Pinpoint the cell where the given text exists, returning its (X, Y) midpoint coordinate. 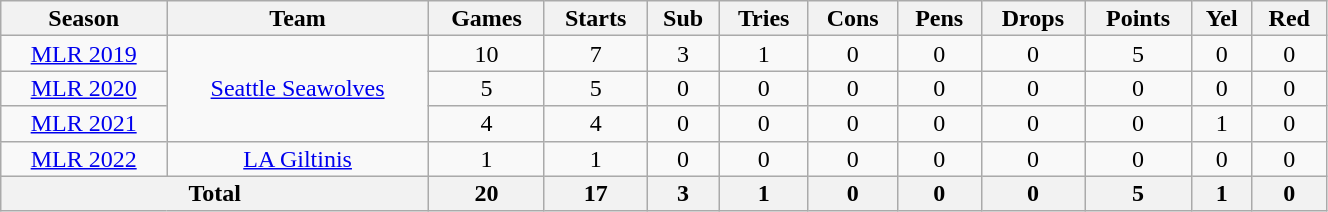
Cons (852, 18)
10 (487, 54)
MLR 2020 (84, 88)
LA Giltinis (298, 158)
20 (487, 194)
17 (596, 194)
MLR 2019 (84, 54)
Points (1138, 18)
Pens (939, 18)
Season (84, 18)
Sub (683, 18)
Tries (764, 18)
Games (487, 18)
Red (1289, 18)
Seattle Seawolves (298, 88)
MLR 2021 (84, 124)
Yel (1222, 18)
Drops (1033, 18)
Total (215, 194)
7 (596, 54)
Starts (596, 18)
Team (298, 18)
MLR 2022 (84, 158)
